Output the (X, Y) coordinate of the center of the cell containing the given text.  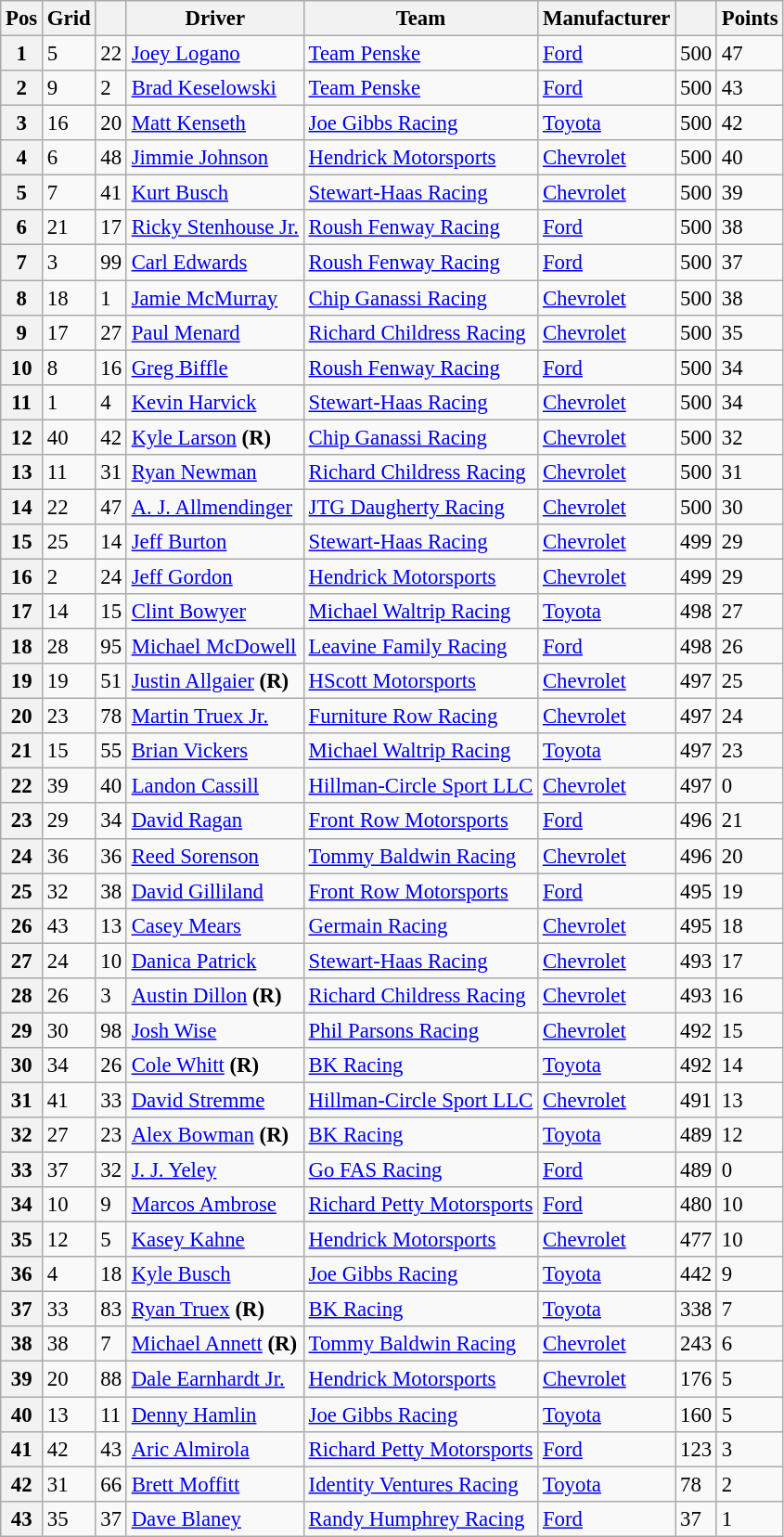
David Ragan (215, 821)
David Gilliland (215, 891)
Driver (215, 19)
123 (696, 1449)
Alex Bowman (R) (215, 1135)
Marcos Ambrose (215, 1205)
Danica Patrick (215, 961)
Joey Logano (215, 54)
Kasey Kahne (215, 1240)
Ricky Stenhouse Jr. (215, 227)
66 (111, 1484)
Justin Allgaier (R) (215, 681)
Manufacturer (607, 19)
99 (111, 263)
Cole Whitt (R) (215, 1066)
Michael Annett (R) (215, 1345)
Kurt Busch (215, 193)
Randy Humphrey Racing (420, 1518)
51 (111, 681)
Furniture Row Racing (420, 717)
55 (111, 751)
HScott Motorsports (420, 681)
Martin Truex Jr. (215, 717)
Landon Cassill (215, 786)
Matt Kenseth (215, 123)
Carl Edwards (215, 263)
98 (111, 1030)
338 (696, 1310)
Kevin Harvick (215, 402)
Jimmie Johnson (215, 158)
Paul Menard (215, 332)
A. J. Allmendinger (215, 507)
Kyle Larson (R) (215, 437)
Clint Bowyer (215, 612)
Denny Hamlin (215, 1414)
Kyle Busch (215, 1274)
Casey Mears (215, 925)
J. J. Yeley (215, 1170)
95 (111, 647)
88 (111, 1379)
Points (750, 19)
Brad Keselowski (215, 88)
Germain Racing (420, 925)
JTG Daugherty Racing (420, 507)
Michael McDowell (215, 647)
160 (696, 1414)
Ryan Truex (R) (215, 1310)
Grid (69, 19)
Brett Moffitt (215, 1484)
477 (696, 1240)
Ryan Newman (215, 472)
Jeff Gordon (215, 576)
491 (696, 1100)
48 (111, 158)
David Stremme (215, 1100)
83 (111, 1310)
442 (696, 1274)
Identity Ventures Racing (420, 1484)
Pos (22, 19)
Jamie McMurray (215, 298)
176 (696, 1379)
Reed Sorenson (215, 856)
Austin Dillon (R) (215, 996)
Jeff Burton (215, 542)
Dale Earnhardt Jr. (215, 1379)
Greg Biffle (215, 368)
Phil Parsons Racing (420, 1030)
Brian Vickers (215, 751)
480 (696, 1205)
Dave Blaney (215, 1518)
Leavine Family Racing (420, 647)
Go FAS Racing (420, 1170)
243 (696, 1345)
Aric Almirola (215, 1449)
Josh Wise (215, 1030)
Team (420, 19)
